Scan for the cell matching the given text and deliver its (X, Y) coordinate at center. 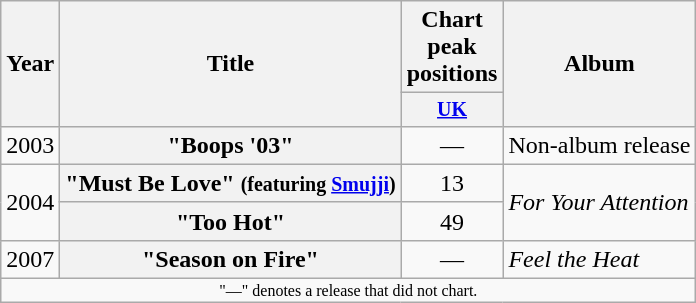
Album (600, 64)
UK (452, 110)
Chart peak positions (452, 47)
"Must Be Love" (featuring Smujji) (230, 183)
Feel the Heat (600, 259)
2003 (30, 145)
Non-album release (600, 145)
For Your Attention (600, 202)
Year (30, 64)
"Season on Fire" (230, 259)
2007 (30, 259)
13 (452, 183)
"—" denotes a release that did not chart. (348, 291)
"Boops '03" (230, 145)
2004 (30, 202)
49 (452, 221)
Title (230, 64)
"Too Hot" (230, 221)
